Scan for the cell matching the given text and deliver its (X, Y) coordinate at center. 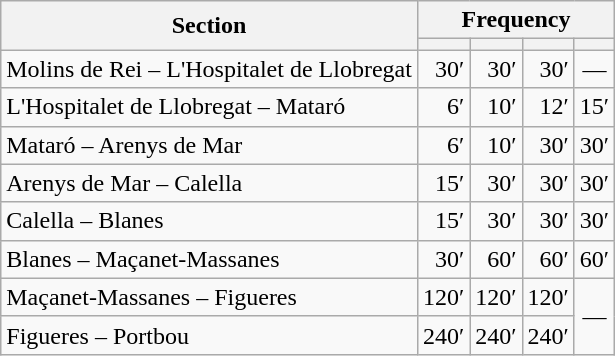
Calella – Blanes (210, 221)
Figueres – Portbou (210, 335)
Blanes – Maçanet-Massanes (210, 259)
Molins de Rei – L'Hospitalet de Llobregat (210, 69)
12′ (548, 107)
Frequency (516, 20)
Mataró – Arenys de Mar (210, 145)
Section (210, 26)
L'Hospitalet de Llobregat – Mataró (210, 107)
Arenys de Mar – Calella (210, 183)
Maçanet-Massanes – Figueres (210, 297)
